Scan for the cell matching the given text and deliver its [X, Y] coordinate at center. 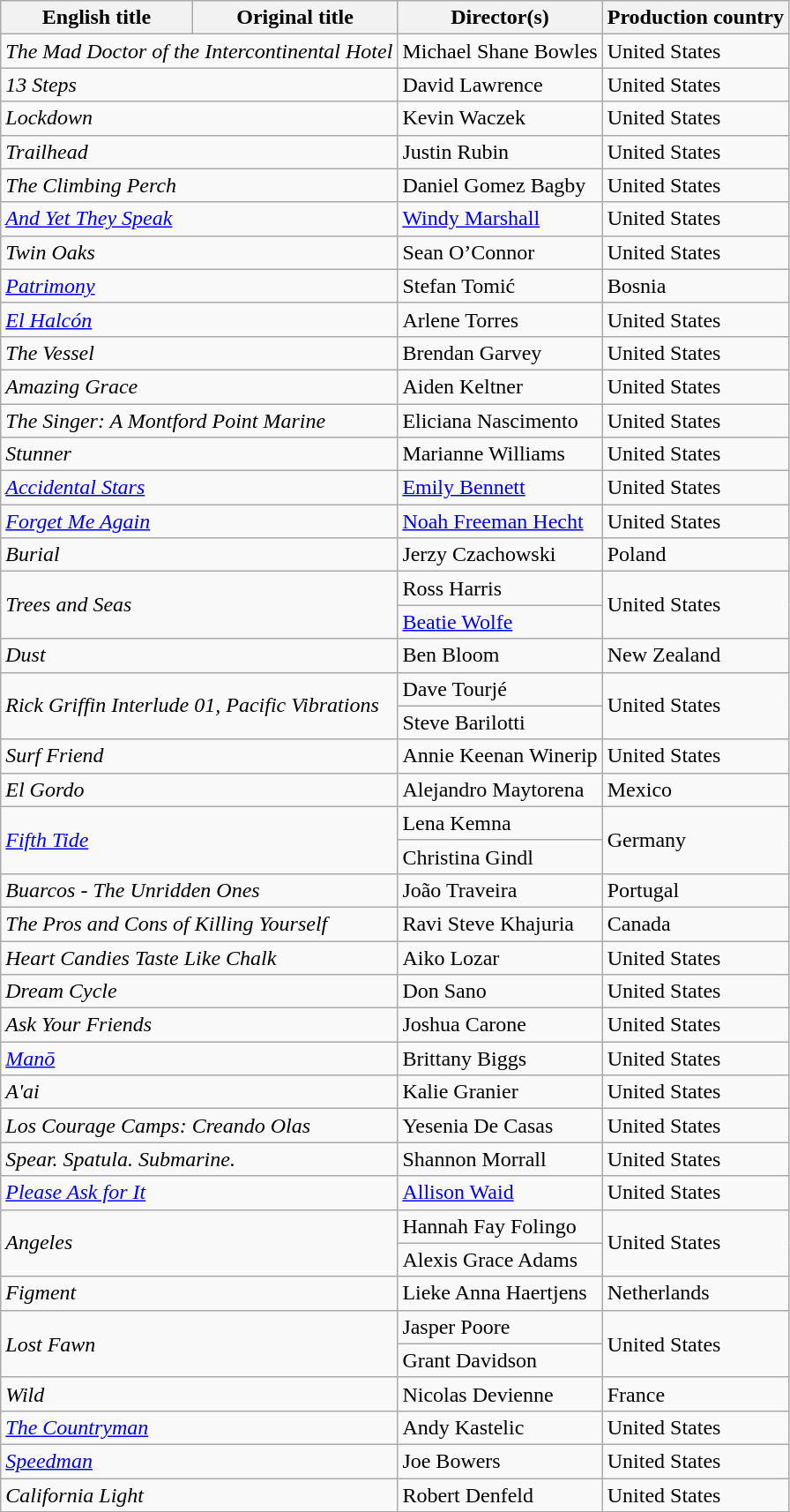
Nicolas Devienne [500, 1394]
Burial [199, 555]
Sean O’Connor [500, 252]
Grant Davidson [500, 1360]
Justin Rubin [500, 152]
Christina Gindl [500, 857]
Dust [199, 655]
Dave Tourjé [500, 689]
The Pros and Cons of Killing Yourself [199, 924]
Annie Keenan Winerip [500, 756]
Don Sano [500, 992]
Joshua Carone [500, 1025]
Jerzy Czachowski [500, 555]
David Lawrence [500, 85]
Hannah Fay Folingo [500, 1226]
Alejandro Maytorena [500, 790]
Los Courage Camps: Creando Olas [199, 1126]
Forget Me Again [199, 521]
Robert Denfeld [500, 1495]
Dream Cycle [199, 992]
Speedman [199, 1461]
France [695, 1394]
Director(s) [500, 18]
The Vessel [199, 353]
Trees and Seas [199, 605]
Please Ask for It [199, 1193]
The Climbing Perch [199, 185]
Joe Bowers [500, 1461]
Rick Griffin Interlude 01, Pacific Vibrations [199, 706]
Kevin Waczek [500, 118]
California Light [199, 1495]
Original title [294, 18]
Wild [199, 1394]
Twin Oaks [199, 252]
Lena Kemna [500, 823]
Steve Barilotti [500, 722]
Fifth Tide [199, 840]
Netherlands [695, 1293]
Spear. Spatula. Submarine. [199, 1159]
Trailhead [199, 152]
A'ai [199, 1092]
Andy Kastelic [500, 1427]
Canada [695, 924]
13 Steps [199, 85]
Ben Bloom [500, 655]
Arlene Torres [500, 319]
Accidental Stars [199, 488]
Shannon Morrall [500, 1159]
Marianne Williams [500, 454]
Yesenia De Casas [500, 1126]
Lost Fawn [199, 1344]
Kalie Granier [500, 1092]
Production country [695, 18]
Lockdown [199, 118]
Lieke Anna Haertjens [500, 1293]
Ravi Steve Khajuria [500, 924]
El Gordo [199, 790]
Mexico [695, 790]
New Zealand [695, 655]
Aiden Keltner [500, 386]
Ross Harris [500, 588]
Brittany Biggs [500, 1059]
The Mad Doctor of the Intercontinental Hotel [199, 51]
Angeles [199, 1243]
The Singer: A Montford Point Marine [199, 421]
Poland [695, 555]
João Traveira [500, 890]
Heart Candies Taste Like Chalk [199, 957]
And Yet They Speak [199, 219]
Brendan Garvey [500, 353]
Bosnia [695, 286]
English title [97, 18]
Jasper Poore [500, 1327]
Noah Freeman Hecht [500, 521]
The Countryman [199, 1427]
Manō [199, 1059]
Beatie Wolfe [500, 622]
Allison Waid [500, 1193]
Buarcos - The Unridden Ones [199, 890]
Aiko Lozar [500, 957]
Michael Shane Bowles [500, 51]
Surf Friend [199, 756]
Portugal [695, 890]
Alexis Grace Adams [500, 1260]
Amazing Grace [199, 386]
Patrimony [199, 286]
Windy Marshall [500, 219]
El Halcón [199, 319]
Daniel Gomez Bagby [500, 185]
Germany [695, 840]
Figment [199, 1293]
Stefan Tomić [500, 286]
Eliciana Nascimento [500, 421]
Emily Bennett [500, 488]
Ask Your Friends [199, 1025]
Stunner [199, 454]
